Pinpoint the cell where the given text exists, returning its (x, y) midpoint coordinate. 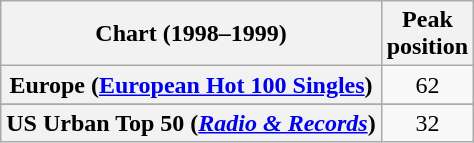
Chart (1998–1999) (191, 34)
32 (427, 123)
Peakposition (427, 34)
62 (427, 85)
Europe (European Hot 100 Singles) (191, 85)
US Urban Top 50 (Radio & Records) (191, 123)
